Provide the (X, Y) coordinate of the cell's center where the given text is located.  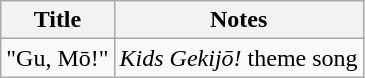
"Gu, Mō!" (58, 58)
Title (58, 20)
Notes (238, 20)
Kids Gekijō! theme song (238, 58)
